Search for the cell housing the specified text and yield its (x, y) center coordinate. 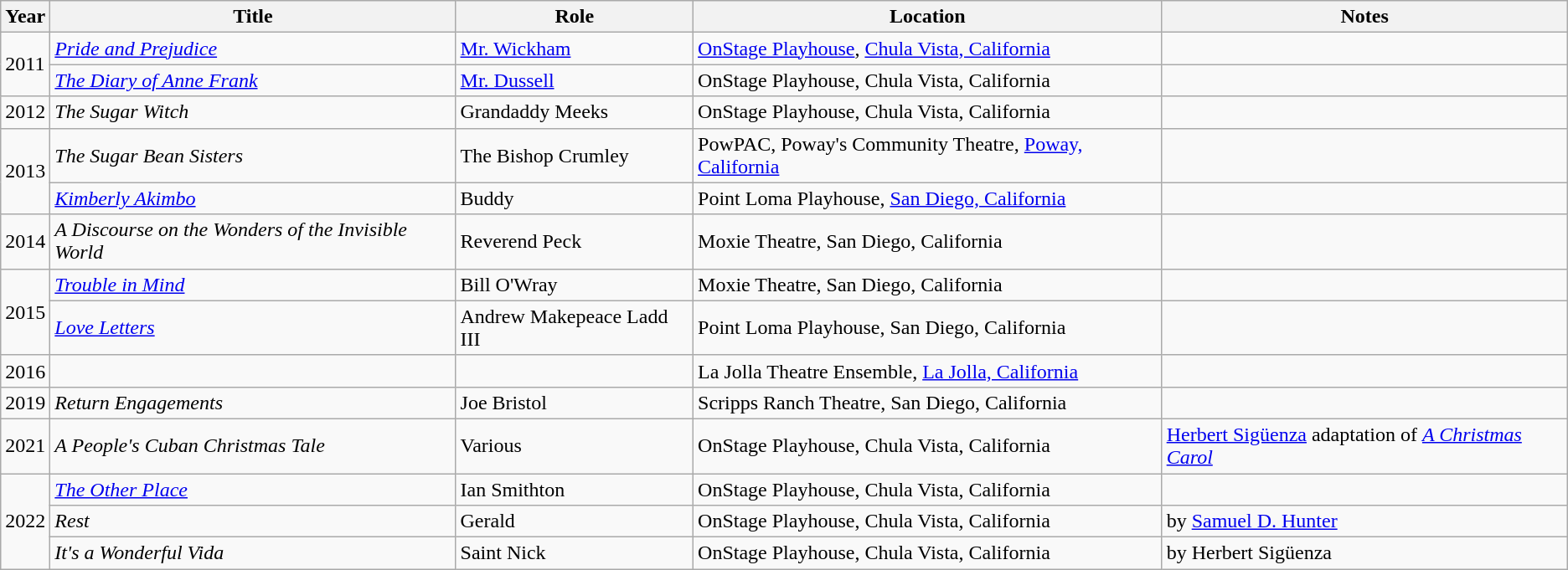
Year (25, 17)
Buddy (575, 198)
Love Letters (253, 328)
Various (575, 445)
The Other Place (253, 490)
Role (575, 17)
Mr. Dussell (575, 80)
The Sugar Witch (253, 112)
2012 (25, 112)
Kimberly Akimbo (253, 198)
Location (928, 17)
It's a Wonderful Vida (253, 553)
Grandaddy Meeks (575, 112)
The Bishop Crumley (575, 156)
2011 (25, 64)
Rest (253, 521)
2022 (25, 521)
Reverend Peck (575, 241)
PowPAC, Poway's Community Theatre, Poway, California (928, 156)
Joe Bristol (575, 403)
Saint Nick (575, 553)
2015 (25, 311)
Herbert Sigüenza adaptation of A Christmas Carol (1364, 445)
Gerald (575, 521)
Scripps Ranch Theatre, San Diego, California (928, 403)
Andrew Makepeace Ladd III (575, 328)
Bill O'Wray (575, 285)
The Sugar Bean Sisters (253, 156)
2019 (25, 403)
Notes (1364, 17)
by Herbert Sigüenza (1364, 553)
Trouble in Mind (253, 285)
2021 (25, 445)
The Diary of Anne Frank (253, 80)
Title (253, 17)
Mr. Wickham (575, 49)
Ian Smithton (575, 490)
2013 (25, 171)
La Jolla Theatre Ensemble, La Jolla, California (928, 371)
A Discourse on the Wonders of the Invisible World (253, 241)
Pride and Prejudice (253, 49)
by Samuel D. Hunter (1364, 521)
A People's Cuban Christmas Tale (253, 445)
Return Engagements (253, 403)
2014 (25, 241)
2016 (25, 371)
